Output the (x, y) coordinate of the center of the cell containing the given text.  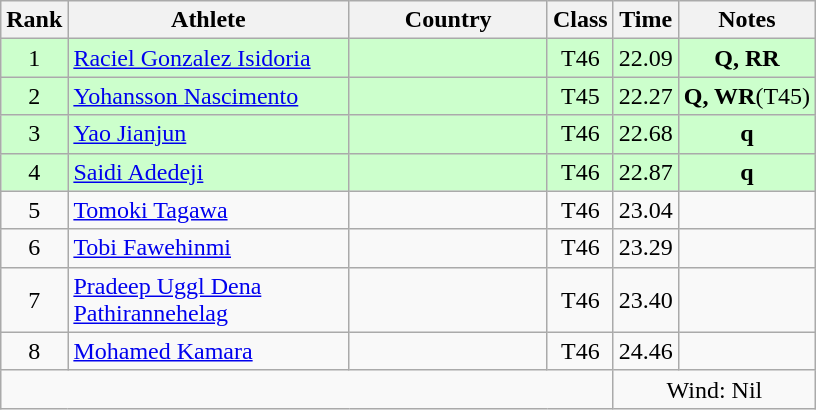
24.46 (646, 351)
T45 (580, 96)
4 (34, 172)
Saidi Adedeji (208, 172)
23.04 (646, 210)
7 (34, 300)
22.87 (646, 172)
5 (34, 210)
Mohamed Kamara (208, 351)
2 (34, 96)
8 (34, 351)
Notes (746, 20)
Wind: Nil (714, 389)
23.40 (646, 300)
1 (34, 58)
Athlete (208, 20)
6 (34, 248)
Tobi Fawehinmi (208, 248)
22.09 (646, 58)
Country (448, 20)
Tomoki Tagawa (208, 210)
23.29 (646, 248)
Yao Jianjun (208, 134)
22.27 (646, 96)
Pradeep Uggl Dena Pathirannehelag (208, 300)
Q, RR (746, 58)
22.68 (646, 134)
Rank (34, 20)
Class (580, 20)
Raciel Gonzalez Isidoria (208, 58)
Yohansson Nascimento (208, 96)
3 (34, 134)
Time (646, 20)
Q, WR(T45) (746, 96)
